Capture the cell that displays the provided text and extract its (X, Y) central coordinate. 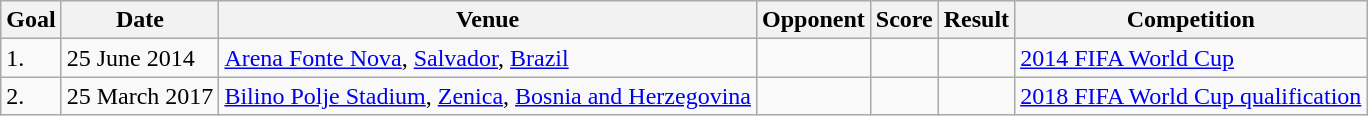
Goal (31, 20)
2018 FIFA World Cup qualification (1191, 96)
Venue (488, 20)
1. (31, 58)
25 March 2017 (140, 96)
Arena Fonte Nova, Salvador, Brazil (488, 58)
25 June 2014 (140, 58)
Bilino Polje Stadium, Zenica, Bosnia and Herzegovina (488, 96)
2014 FIFA World Cup (1191, 58)
Competition (1191, 20)
Score (904, 20)
Result (976, 20)
2. (31, 96)
Opponent (813, 20)
Date (140, 20)
